Search for the cell housing the specified text and yield its (X, Y) center coordinate. 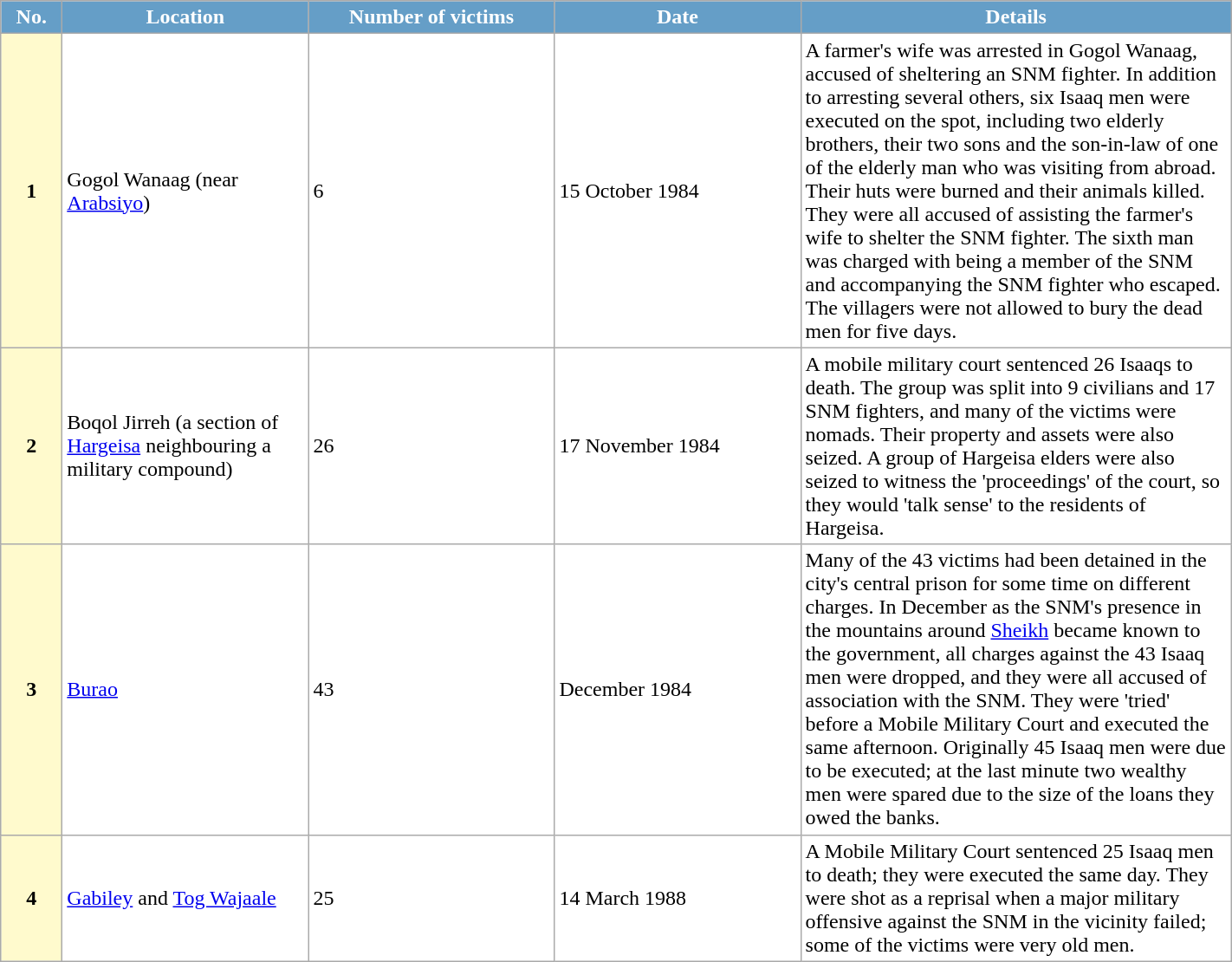
3 (31, 690)
Gabiley and Tog Wajaale (185, 898)
Location (185, 17)
Details (1015, 17)
6 (431, 191)
Boqol Jirreh (a section of Hargeisa neighbouring a military compound) (185, 445)
17 November 1984 (678, 445)
Date (678, 17)
1 (31, 191)
Burao (185, 690)
Number of victims (431, 17)
26 (431, 445)
43 (431, 690)
25 (431, 898)
14 March 1988 (678, 898)
December 1984 (678, 690)
15 October 1984 (678, 191)
4 (31, 898)
No. (31, 17)
Gogol Wanaag (near Arabsiyo) (185, 191)
2 (31, 445)
